Determine the [x, y] coordinate at the center of the cell enclosing the given text.  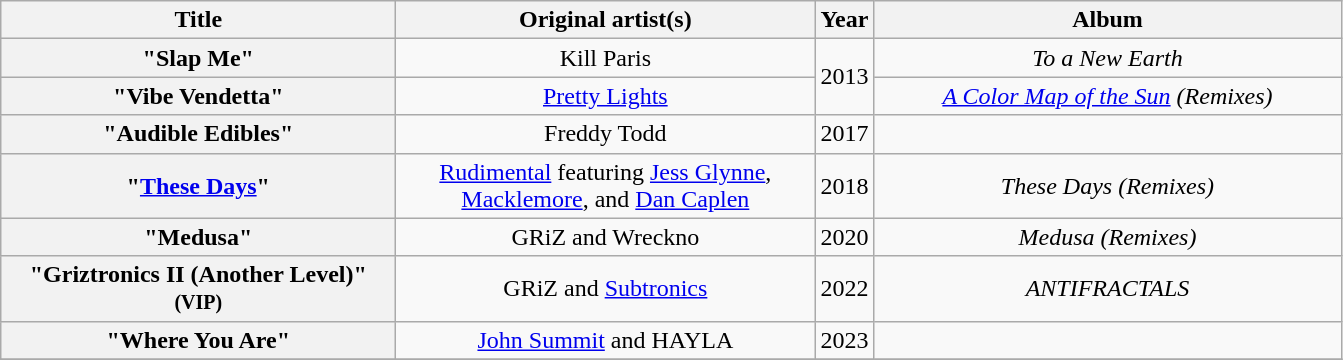
2018 [844, 186]
"Griztronics II (Another Level)" (VIP) [198, 288]
Original artist(s) [606, 20]
"These Days" [198, 186]
2020 [844, 237]
Freddy Todd [606, 134]
2022 [844, 288]
To a New Earth [1108, 58]
"Slap Me" [198, 58]
Year [844, 20]
"Where You Are" [198, 340]
Medusa (Remixes) [1108, 237]
GRiZ and Wreckno [606, 237]
GRiZ and Subtronics [606, 288]
Title [198, 20]
These Days (Remixes) [1108, 186]
"Vibe Vendetta" [198, 96]
ANTIFRACTALS [1108, 288]
Pretty Lights [606, 96]
2023 [844, 340]
"Audible Edibles" [198, 134]
Album [1108, 20]
Rudimental featuring Jess Glynne, Macklemore, and Dan Caplen [606, 186]
A Color Map of the Sun (Remixes) [1108, 96]
"Medusa" [198, 237]
2017 [844, 134]
2013 [844, 77]
Kill Paris [606, 58]
John Summit and HAYLA [606, 340]
